Scan for the cell matching the given text and deliver its [X, Y] coordinate at center. 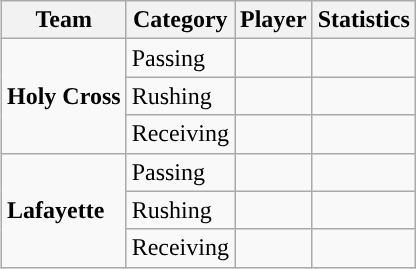
Lafayette [64, 210]
Statistics [364, 20]
Holy Cross [64, 96]
Player [273, 20]
Category [180, 20]
Team [64, 20]
